Find where the given text appears and provide that cell's center as [X, Y] coordinate. 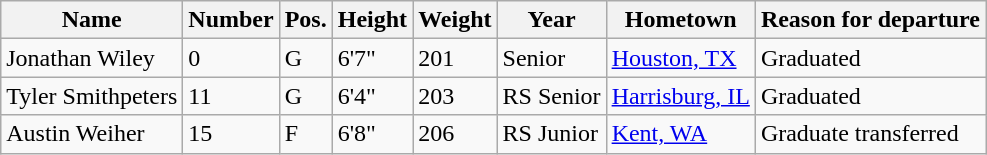
203 [455, 96]
Graduate transferred [870, 134]
Tyler Smithpeters [92, 96]
6'4" [372, 96]
Hometown [680, 20]
Senior [552, 58]
Pos. [306, 20]
Austin Weiher [92, 134]
Harrisburg, IL [680, 96]
6'7" [372, 58]
Name [92, 20]
201 [455, 58]
Jonathan Wiley [92, 58]
206 [455, 134]
F [306, 134]
Year [552, 20]
Houston, TX [680, 58]
6'8" [372, 134]
Height [372, 20]
Number [231, 20]
Kent, WA [680, 134]
0 [231, 58]
11 [231, 96]
15 [231, 134]
Weight [455, 20]
RS Junior [552, 134]
RS Senior [552, 96]
Reason for departure [870, 20]
